Detect which cell encompasses the target text, then output its (X, Y) center coordinate. 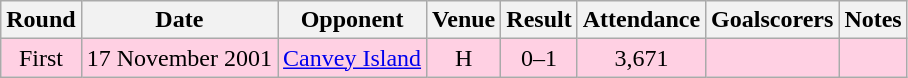
Round (41, 20)
First (41, 58)
Opponent (352, 20)
Result (539, 20)
Goalscorers (772, 20)
Canvey Island (352, 58)
3,671 (641, 58)
Date (179, 20)
Notes (873, 20)
Attendance (641, 20)
17 November 2001 (179, 58)
0–1 (539, 58)
H (464, 58)
Venue (464, 20)
